Return the (X, Y) coordinate for the center point of the cell that contains the specified text.  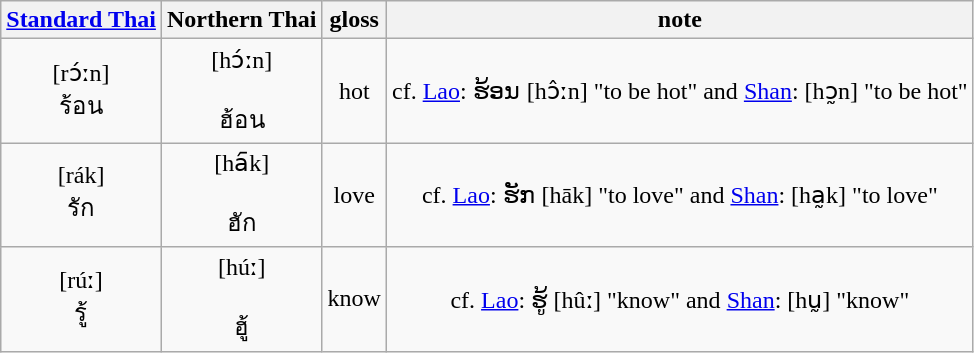
[rák]รัก (82, 195)
[rɔ́ːn]ร้อน (82, 91)
[ha᷇k]ฮัก (242, 195)
note (680, 20)
know (354, 299)
[húː]ฮู้ (242, 299)
cf. Lao: ຮ້ອນ [hɔ̂ːn] "to be hot" and Shan: [hɔ̰n] "to be hot" (680, 91)
gloss (354, 20)
love (354, 195)
[hɔ́ːn]ฮ้อน (242, 91)
Standard Thai (82, 20)
cf. Lao: ຮັກ [hāk] "to love" and Shan: [ha̰k] "to love" (680, 195)
cf. Lao: ຮູ້ [hûː] "know" and Shan: [hṵ] "know" (680, 299)
Northern Thai (242, 20)
hot (354, 91)
[rúː]รู้ (82, 299)
